Pinpoint the cell where the given text exists, returning its [x, y] midpoint coordinate. 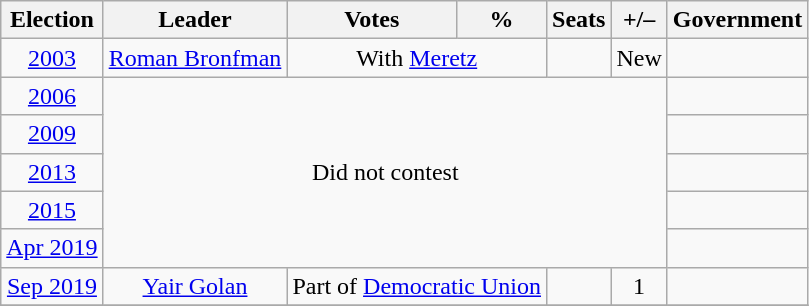
Yair Golan [195, 286]
+/– [639, 20]
Government [737, 20]
Seats [579, 20]
Leader [195, 20]
2009 [52, 134]
2003 [52, 58]
Part of Democratic Union [417, 286]
Sep 2019 [52, 286]
2006 [52, 96]
% [502, 20]
1 [639, 286]
Did not contest [385, 172]
Votes [372, 20]
2015 [52, 210]
Roman Bronfman [195, 58]
2013 [52, 172]
New [639, 58]
Election [52, 20]
Apr 2019 [52, 248]
With Meretz [417, 58]
